Locate the cell with the specified text and output its (x, y) center coordinate. 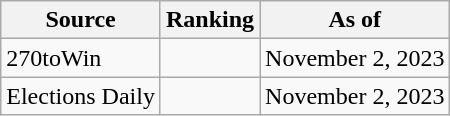
Ranking (210, 20)
270toWin (81, 58)
Source (81, 20)
As of (355, 20)
Elections Daily (81, 96)
